Extract the (x, y) coordinate from the center of the cell holding the provided text.  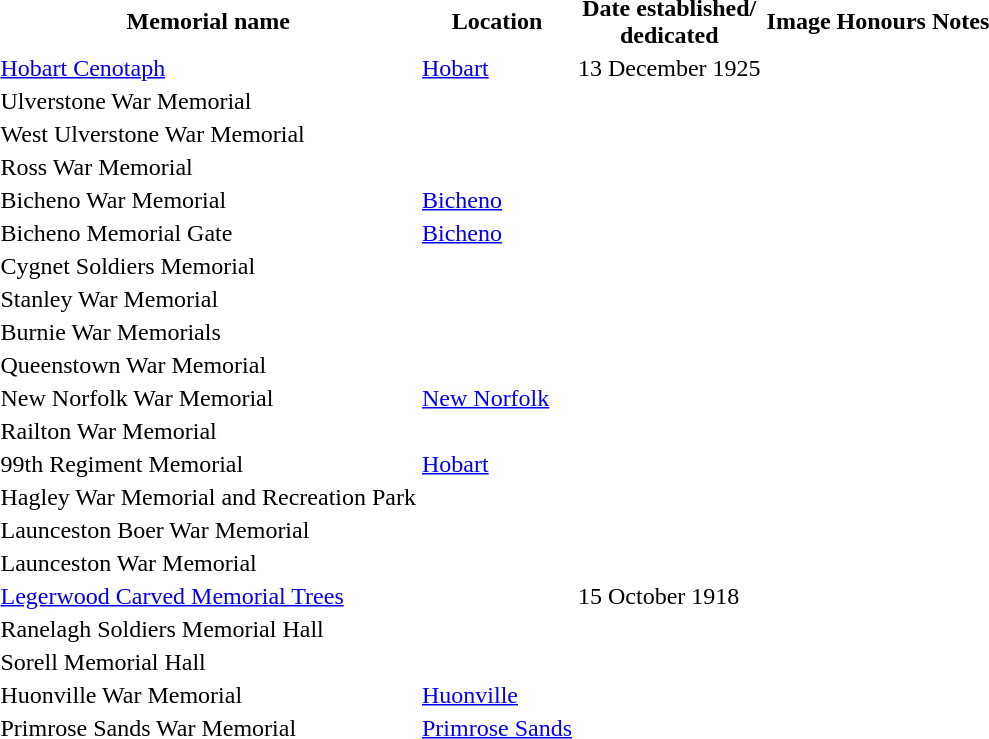
New Norfolk (496, 398)
13 December 1925 (669, 68)
Huonville (496, 695)
15 October 1918 (669, 596)
